Locate the cell with the specified text and output its [X, Y] center coordinate. 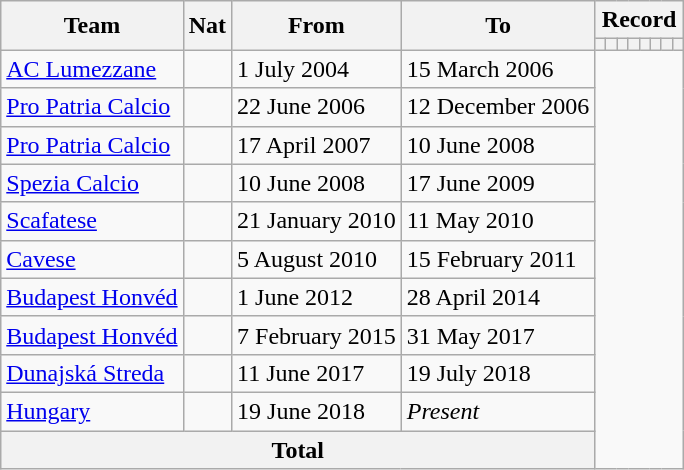
7 February 2015 [317, 335]
Team [92, 26]
22 June 2006 [317, 107]
15 March 2006 [498, 69]
Spezia Calcio [92, 183]
Total [298, 449]
AC Lumezzane [92, 69]
11 June 2017 [317, 373]
Dunajská Streda [92, 373]
Record [639, 20]
12 December 2006 [498, 107]
Scafatese [92, 221]
31 May 2017 [498, 335]
19 July 2018 [498, 373]
Nat [207, 26]
Hungary [92, 411]
28 April 2014 [498, 297]
19 June 2018 [317, 411]
21 January 2010 [317, 221]
1 July 2004 [317, 69]
Cavese [92, 259]
1 June 2012 [317, 297]
5 August 2010 [317, 259]
15 February 2011 [498, 259]
17 April 2007 [317, 145]
Present [498, 411]
To [498, 26]
11 May 2010 [498, 221]
17 June 2009 [498, 183]
From [317, 26]
